From the cell containing the given text, extract its center point as [x, y] coordinate. 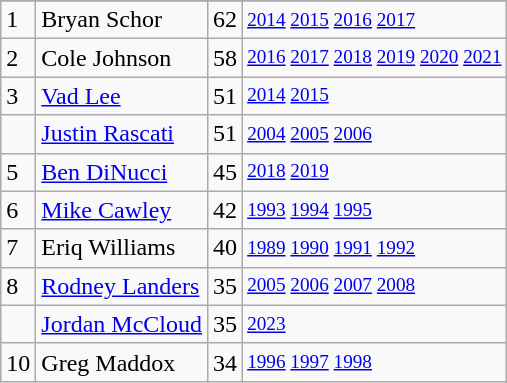
42 [226, 210]
8 [18, 286]
Eriq Williams [122, 248]
34 [226, 362]
7 [18, 248]
2014 2015 [375, 96]
1993 1994 1995 [375, 210]
Mike Cawley [122, 210]
Rodney Landers [122, 286]
2014 2015 2016 2017 [375, 20]
2005 2006 2007 2008 [375, 286]
1 [18, 20]
2 [18, 58]
62 [226, 20]
1996 1997 1998 [375, 362]
3 [18, 96]
58 [226, 58]
5 [18, 172]
2004 2005 2006 [375, 134]
Greg Maddox [122, 362]
2018 2019 [375, 172]
Vad Lee [122, 96]
40 [226, 248]
Bryan Schor [122, 20]
45 [226, 172]
Justin Rascati [122, 134]
Jordan McCloud [122, 324]
Cole Johnson [122, 58]
Ben DiNucci [122, 172]
2016 2017 2018 2019 2020 2021 [375, 58]
10 [18, 362]
1989 1990 1991 1992 [375, 248]
6 [18, 210]
2023 [375, 324]
